Return the (X, Y) coordinate for the center point of the cell that contains the specified text.  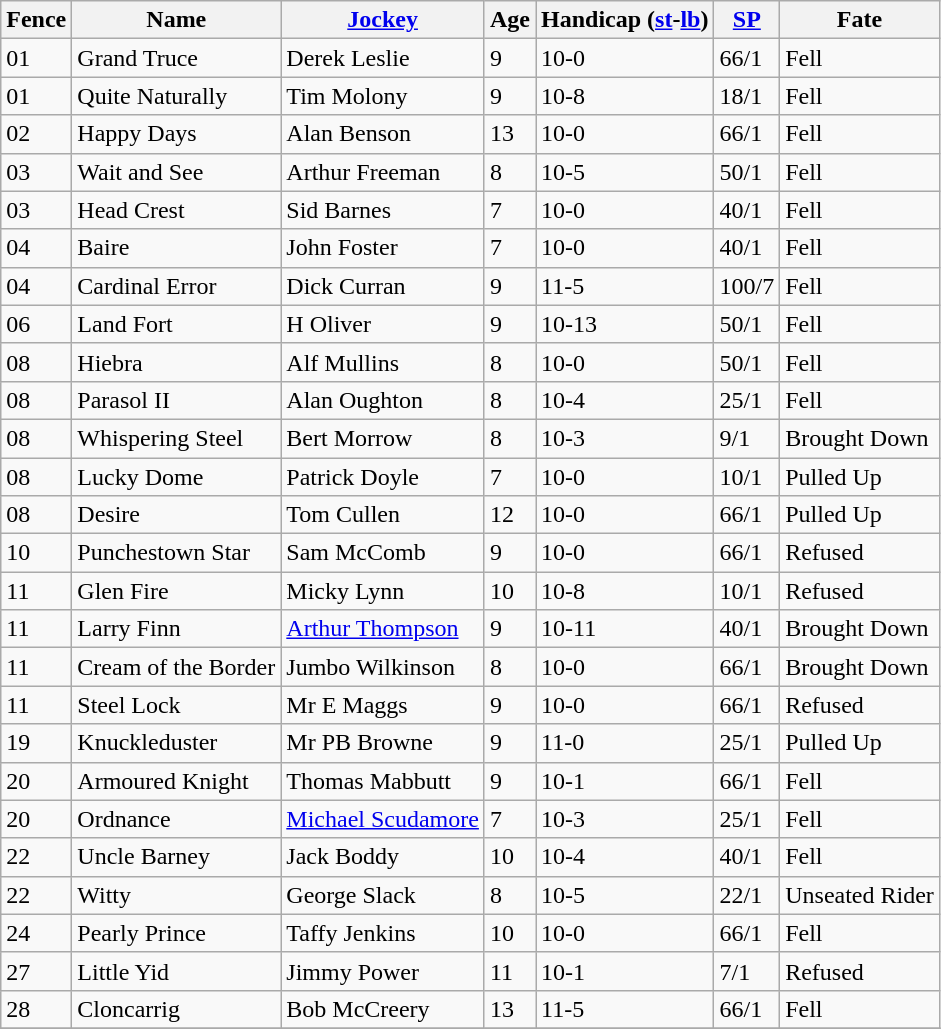
7/1 (747, 971)
28 (36, 1009)
Head Crest (176, 210)
Tim Molony (383, 96)
Alf Mullins (383, 362)
Jimmy Power (383, 971)
Bob McCreery (383, 1009)
Derek Leslie (383, 58)
Parasol II (176, 400)
Hiebra (176, 362)
02 (36, 134)
Thomas Mabbutt (383, 781)
06 (36, 324)
Cardinal Error (176, 286)
Grand Truce (176, 58)
Mr E Maggs (383, 705)
24 (36, 933)
Mr PB Browne (383, 743)
9/1 (747, 438)
Knuckleduster (176, 743)
Whispering Steel (176, 438)
Steel Lock (176, 705)
Happy Days (176, 134)
Fence (36, 20)
10-13 (625, 324)
Wait and See (176, 172)
Sid Barnes (383, 210)
Ordnance (176, 819)
Cream of the Border (176, 667)
Michael Scudamore (383, 819)
Micky Lynn (383, 591)
18/1 (747, 96)
Arthur Thompson (383, 629)
Land Fort (176, 324)
Alan Oughton (383, 400)
Age (510, 20)
Little Yid (176, 971)
Unseated Rider (860, 895)
Jack Boddy (383, 857)
Punchestown Star (176, 553)
Pearly Prince (176, 933)
Name (176, 20)
12 (510, 515)
Alan Benson (383, 134)
Desire (176, 515)
Jumbo Wilkinson (383, 667)
Lucky Dome (176, 477)
John Foster (383, 248)
11-0 (625, 743)
Taffy Jenkins (383, 933)
Tom Cullen (383, 515)
Handicap (st-lb) (625, 20)
Larry Finn (176, 629)
Cloncarrig (176, 1009)
Bert Morrow (383, 438)
19 (36, 743)
27 (36, 971)
Arthur Freeman (383, 172)
H Oliver (383, 324)
Armoured Knight (176, 781)
Glen Fire (176, 591)
22/1 (747, 895)
SP (747, 20)
Baire (176, 248)
100/7 (747, 286)
Patrick Doyle (383, 477)
George Slack (383, 895)
Fate (860, 20)
Uncle Barney (176, 857)
Jockey (383, 20)
Sam McComb (383, 553)
Dick Curran (383, 286)
Quite Naturally (176, 96)
10-11 (625, 629)
Witty (176, 895)
